Capture the cell that displays the provided text and extract its [x, y] central coordinate. 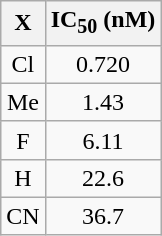
H [23, 178]
36.7 [103, 216]
0.720 [103, 64]
Me [23, 102]
1.43 [103, 102]
6.11 [103, 140]
IC50 (nM) [103, 23]
CN [23, 216]
F [23, 140]
X [23, 23]
22.6 [103, 178]
Cl [23, 64]
